For the text-containing cell, return its midpoint in [x, y] coordinate format. 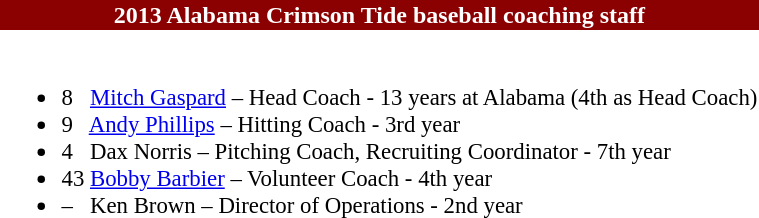
2013 Alabama Crimson Tide baseball coaching staff [380, 15]
